For the text-containing cell, return its midpoint in (x, y) coordinate format. 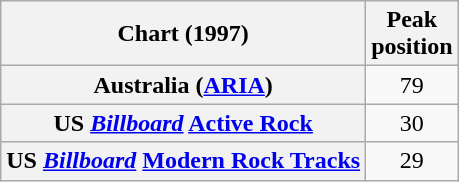
US Billboard Active Rock (184, 123)
Australia (ARIA) (184, 85)
29 (412, 161)
Peakposition (412, 34)
79 (412, 85)
Chart (1997) (184, 34)
30 (412, 123)
US Billboard Modern Rock Tracks (184, 161)
